Find where the given text appears and provide that cell's center as (X, Y) coordinate. 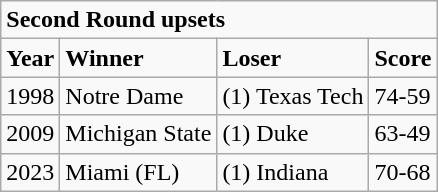
74-59 (403, 96)
(1) Duke (293, 134)
Notre Dame (138, 96)
63-49 (403, 134)
1998 (30, 96)
2009 (30, 134)
2023 (30, 172)
Winner (138, 58)
Score (403, 58)
Miami (FL) (138, 172)
Loser (293, 58)
70-68 (403, 172)
Michigan State (138, 134)
(1) Indiana (293, 172)
(1) Texas Tech (293, 96)
Year (30, 58)
Second Round upsets (219, 20)
